For the text-containing cell, return its midpoint in [X, Y] coordinate format. 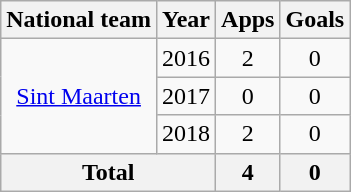
Goals [315, 20]
National team [79, 20]
Year [186, 20]
Apps [248, 20]
2017 [186, 96]
2016 [186, 58]
4 [248, 172]
Sint Maarten [79, 96]
2018 [186, 134]
Total [108, 172]
